Capture the cell that displays the provided text and extract its (x, y) central coordinate. 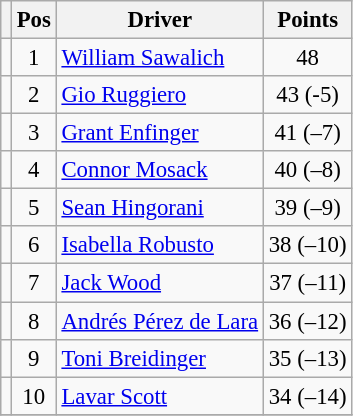
38 (–10) (307, 245)
36 (–12) (307, 321)
Grant Enfinger (160, 133)
48 (307, 58)
41 (–7) (307, 133)
Connor Mosack (160, 170)
Toni Breidinger (160, 358)
4 (34, 170)
Points (307, 20)
7 (34, 283)
9 (34, 358)
Pos (34, 20)
1 (34, 58)
Sean Hingorani (160, 208)
Driver (160, 20)
34 (–14) (307, 396)
43 (-5) (307, 95)
39 (–9) (307, 208)
3 (34, 133)
8 (34, 321)
6 (34, 245)
35 (–13) (307, 358)
10 (34, 396)
37 (–11) (307, 283)
2 (34, 95)
William Sawalich (160, 58)
Jack Wood (160, 283)
Andrés Pérez de Lara (160, 321)
Lavar Scott (160, 396)
40 (–8) (307, 170)
5 (34, 208)
Isabella Robusto (160, 245)
Gio Ruggiero (160, 95)
